Find where the given text appears and provide that cell's center as [X, Y] coordinate. 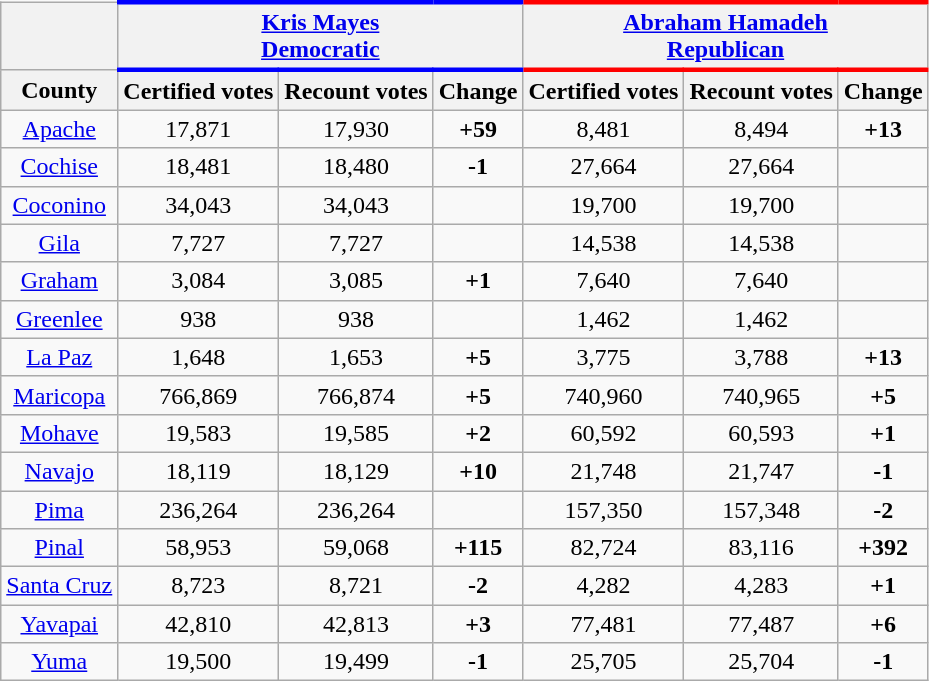
59,068 [356, 548]
77,487 [761, 624]
8,723 [198, 586]
Navajo [60, 471]
60,593 [761, 433]
Greenlee [60, 319]
766,874 [356, 395]
3,775 [604, 357]
1,648 [198, 357]
Gila [60, 243]
58,953 [198, 548]
25,705 [604, 662]
42,813 [356, 624]
Abraham HamadehRepublican [726, 36]
25,704 [761, 662]
Pinal [60, 548]
1,653 [356, 357]
19,500 [198, 662]
3,085 [356, 281]
Santa Cruz [60, 586]
La Paz [60, 357]
Mohave [60, 433]
+2 [478, 433]
8,481 [604, 129]
19,583 [198, 433]
77,481 [604, 624]
766,869 [198, 395]
19,585 [356, 433]
19,499 [356, 662]
3,084 [198, 281]
21,747 [761, 471]
8,494 [761, 129]
17,930 [356, 129]
18,119 [198, 471]
157,350 [604, 509]
157,348 [761, 509]
Cochise [60, 167]
740,960 [604, 395]
+59 [478, 129]
+115 [478, 548]
18,480 [356, 167]
83,116 [761, 548]
21,748 [604, 471]
Coconino [60, 205]
Yuma [60, 662]
Yavapai [60, 624]
82,724 [604, 548]
18,481 [198, 167]
+3 [478, 624]
3,788 [761, 357]
4,282 [604, 586]
740,965 [761, 395]
Graham [60, 281]
Apache [60, 129]
42,810 [198, 624]
60,592 [604, 433]
18,129 [356, 471]
Pima [60, 509]
8,721 [356, 586]
+6 [883, 624]
County [60, 90]
4,283 [761, 586]
17,871 [198, 129]
+10 [478, 471]
+392 [883, 548]
Kris MayesDemocratic [320, 36]
Maricopa [60, 395]
